Determine the [X, Y] coordinate at the center of the cell enclosing the given text.  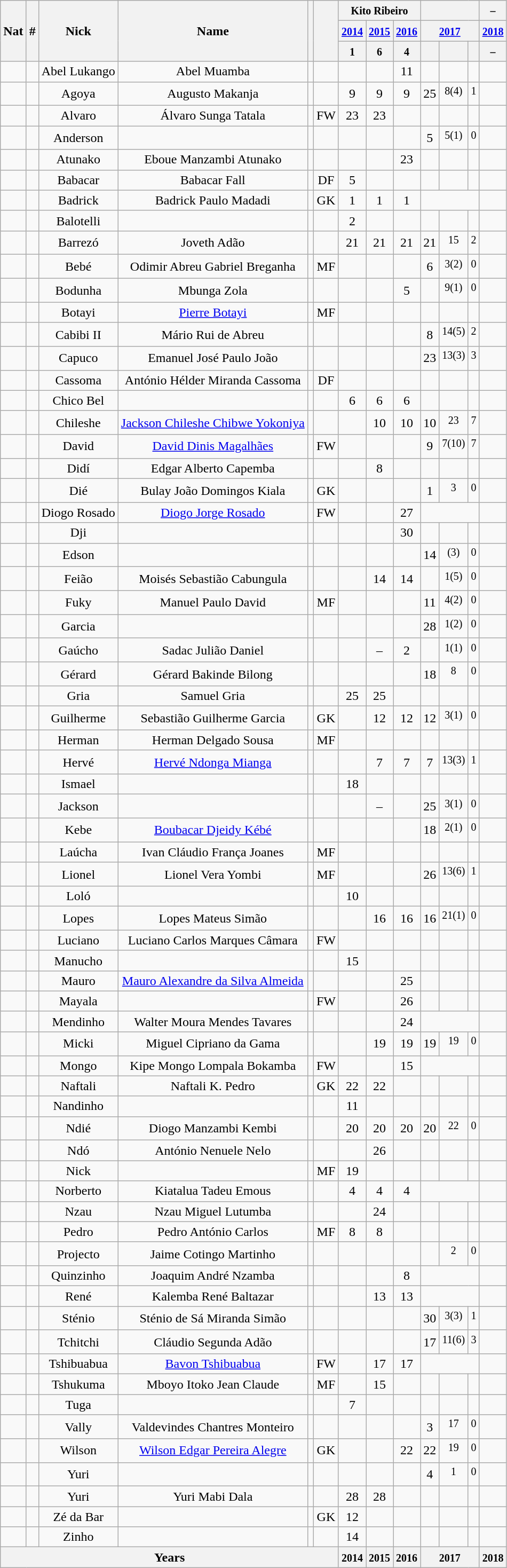
# [32, 31]
Nzau Miguel Lutumba [212, 1211]
Diogo Rosado [78, 513]
Atunako [78, 160]
Abel Muamba [212, 72]
Miguel Cipriano da Gama [212, 1044]
Herman [78, 740]
11(6) [454, 1342]
Diogo Manzambi Kembi [212, 1129]
1(5) [454, 579]
Nzau [78, 1211]
Nat [13, 31]
António Nenuele Nelo [212, 1151]
Chileshe [78, 423]
Fuky [78, 602]
David Dinis Magalhães [212, 446]
Bulay João Domingos Kiala [212, 491]
Tshibuabua [78, 1364]
Name [212, 31]
Cassoma [78, 380]
8(4) [454, 94]
Gria [78, 696]
Luciano [78, 940]
9(1) [454, 290]
Years [170, 1557]
Dji [78, 533]
Jackson [78, 806]
Mauro [78, 981]
Manucho [78, 960]
Emanuel José Paulo João [212, 359]
Badrick [78, 200]
Lopes Mateus Simão [212, 918]
Herman Delgado Sousa [212, 740]
Hervé [78, 762]
Edson [78, 555]
21(1) [454, 918]
Manuel Paulo David [212, 602]
Ndié [78, 1129]
Sténio de Sá Miranda Simão [212, 1319]
Loló [78, 896]
Valdevindes Chantres Monteiro [212, 1427]
Samuel Gria [212, 696]
Pierre Botayi [212, 312]
14(5) [454, 334]
Badrick Paulo Madadi [212, 200]
Gaúcho [78, 650]
Álvaro Sunga Tatala [212, 116]
Jackson Chileshe Chibwe Yokoniya [212, 423]
Botayi [78, 312]
Capuco [78, 359]
Zé da Bar [78, 1517]
Barrezó [78, 242]
Sadac Julião Daniel [212, 650]
Projecto [78, 1254]
Quinzinho [78, 1276]
Tuga [78, 1405]
Zinho [78, 1537]
Lionel [78, 874]
Mayala [78, 1001]
Kalemba René Baltazar [212, 1296]
Balotelli [78, 220]
Cabibi II [78, 334]
3(3) [454, 1319]
Nandinho [78, 1106]
3(2) [454, 267]
Babacar Fall [212, 180]
Mongo [78, 1066]
Bebé [78, 267]
2(1) [454, 830]
Feião [78, 579]
13(6) [454, 874]
Sebastião Guilherme Garcia [212, 719]
Walter Moura Mendes Tavares [212, 1021]
Hervé Ndonga Mianga [212, 762]
1(1) [454, 650]
Gérard [78, 674]
Mbunga Zola [212, 290]
Alvaro [78, 116]
Augusto Makanja [212, 94]
Naftali [78, 1086]
Luciano Carlos Marques Câmara [212, 940]
Edgar Alberto Capemba [212, 468]
Chico Bel [78, 400]
Ndó [78, 1151]
Pedro [78, 1232]
Abel Lukango [78, 72]
Micki [78, 1044]
Tchitchi [78, 1342]
David [78, 446]
1(2) [454, 627]
Norberto [78, 1191]
Odimir Abreu Gabriel Breganha [212, 267]
Lionel Vera Yombi [212, 874]
7(10) [454, 446]
Vally [78, 1427]
Kiatalua Tadeu Emous [212, 1191]
Gérard Bakinde Bilong [212, 674]
Eboue Manzambi Atunako [212, 160]
Mboyo Itoko Jean Claude [212, 1384]
Anderson [78, 138]
Ismael [78, 784]
Kipe Mongo Lompala Bokamba [212, 1066]
René [78, 1296]
Bavon Tshibuabua [212, 1364]
27 [407, 513]
Yuri Mabi Dala [212, 1496]
Joveth Adão [212, 242]
Boubacar Djeidy Kébé [212, 830]
Garcia [78, 627]
Laúcha [78, 852]
Tshukuma [78, 1384]
Pedro António Carlos [212, 1232]
Cláudio Segunda Adão [212, 1342]
Kebe [78, 830]
Kito Ribeiro [379, 11]
(3) [454, 555]
Guilherme [78, 719]
Wilson [78, 1451]
António Hélder Miranda Cassoma [212, 380]
Dié [78, 491]
Mauro Alexandre da Silva Almeida [212, 981]
Mendinho [78, 1021]
Mário Rui de Abreu [212, 334]
Didí [78, 468]
Diogo Jorge Rosado [212, 513]
Agoya [78, 94]
Lopes [78, 918]
Joaquim André Nzamba [212, 1276]
Bodunha [78, 290]
5(1) [454, 138]
4(2) [454, 602]
Wilson Edgar Pereira Alegre [212, 1451]
Ivan Cláudio França Joanes [212, 852]
Naftali K. Pedro [212, 1086]
Moisés Sebastião Cabungula [212, 579]
Jaime Cotingo Martinho [212, 1254]
Sténio [78, 1319]
Babacar [78, 180]
